Pinpoint the cell where the given text exists, returning its [x, y] midpoint coordinate. 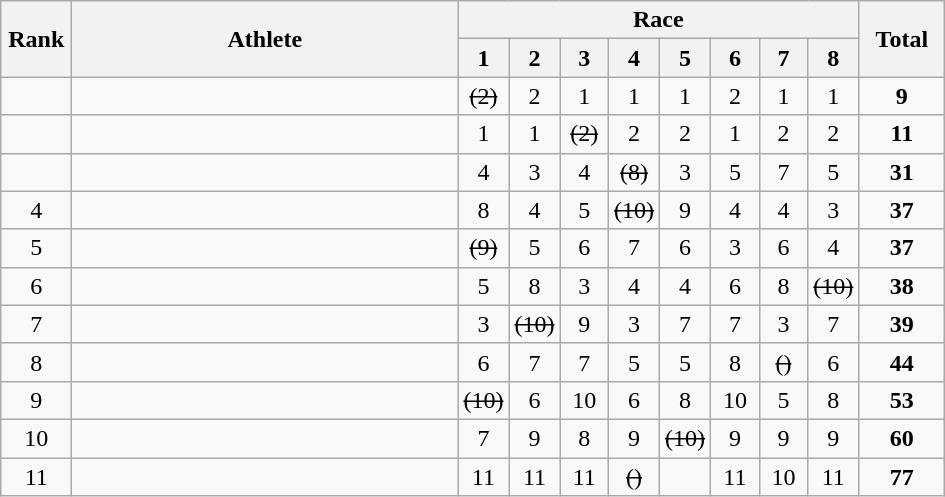
44 [902, 362]
53 [902, 400]
31 [902, 172]
Race [658, 20]
Athlete [265, 39]
(8) [634, 172]
38 [902, 286]
Rank [36, 39]
60 [902, 438]
Total [902, 39]
(9) [484, 248]
77 [902, 477]
39 [902, 324]
